For the text-containing cell, return its midpoint in [x, y] coordinate format. 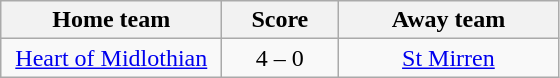
Home team [112, 20]
Away team [448, 20]
4 – 0 [280, 58]
Heart of Midlothian [112, 58]
St Mirren [448, 58]
Score [280, 20]
